Output the (X, Y) coordinate of the center of the cell containing the given text.  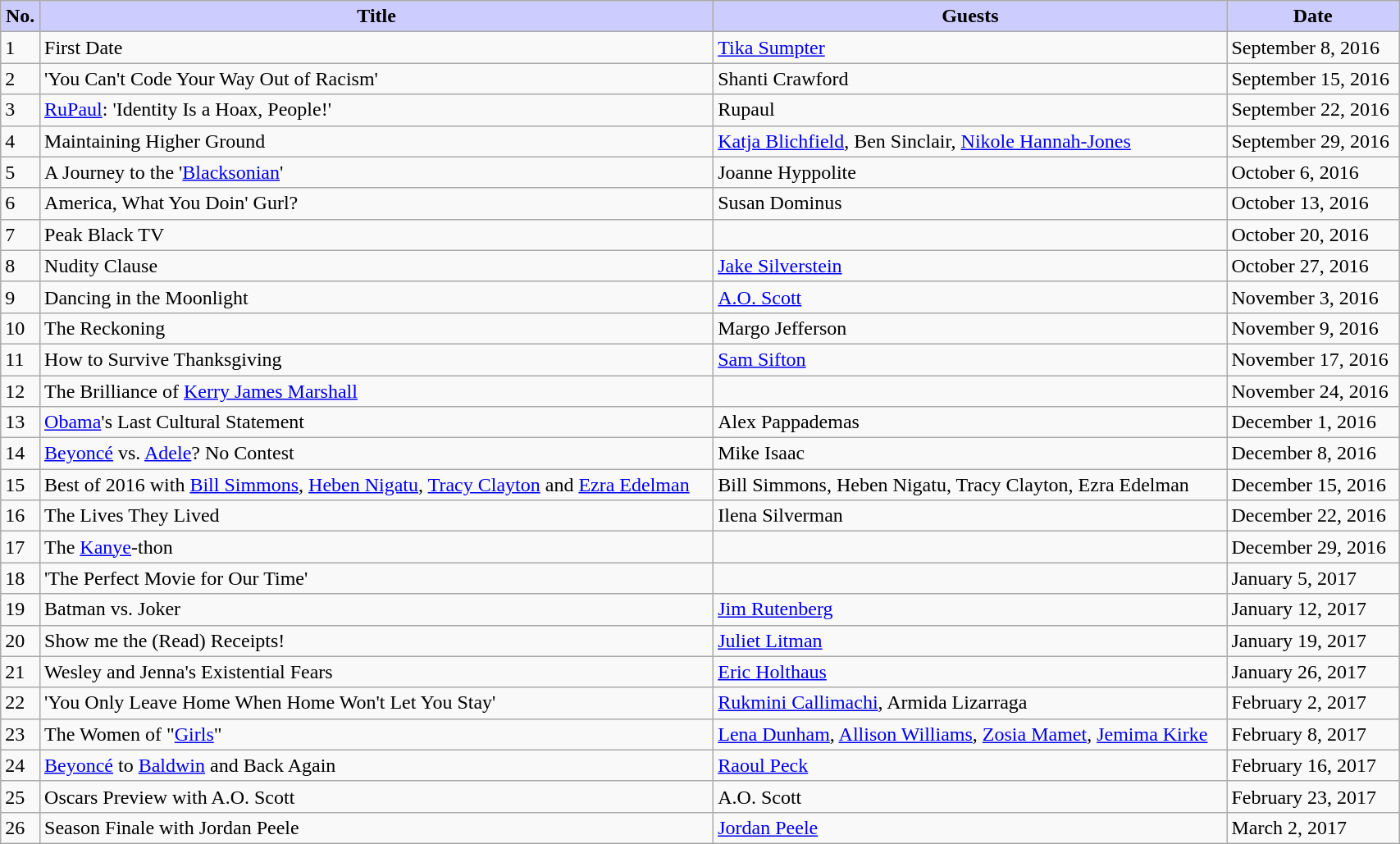
October 27, 2016 (1313, 266)
12 (21, 391)
Raoul Peck (970, 765)
How to Survive Thanksgiving (377, 359)
Rukmini Callimachi, Armida Lizarraga (970, 703)
January 19, 2017 (1313, 641)
Ilena Silverman (970, 516)
January 26, 2017 (1313, 672)
Season Finale with Jordan Peele (377, 828)
January 5, 2017 (1313, 578)
October 13, 2016 (1313, 203)
5 (21, 172)
18 (21, 578)
November 3, 2016 (1313, 297)
Beyoncé to Baldwin and Back Again (377, 765)
The Kanye-thon (377, 547)
Mike Isaac (970, 454)
20 (21, 641)
September 22, 2016 (1313, 110)
November 9, 2016 (1313, 328)
Guests (970, 16)
January 12, 2017 (1313, 609)
RuPaul: 'Identity Is a Hoax, People!' (377, 110)
Nudity Clause (377, 266)
November 24, 2016 (1313, 391)
3 (21, 110)
Bill Simmons, Heben Nigatu, Tracy Clayton, Ezra Edelman (970, 485)
December 22, 2016 (1313, 516)
September 8, 2016 (1313, 48)
Beyoncé vs. Adele? No Contest (377, 454)
The Lives They Lived (377, 516)
9 (21, 297)
America, What You Doin' Gurl? (377, 203)
19 (21, 609)
'You Only Leave Home When Home Won't Let You Stay' (377, 703)
2 (21, 79)
Margo Jefferson (970, 328)
October 6, 2016 (1313, 172)
'You Can't Code Your Way Out of Racism' (377, 79)
Show me the (Read) Receipts! (377, 641)
Obama's Last Cultural Statement (377, 422)
1 (21, 48)
8 (21, 266)
The Women of "Girls" (377, 734)
Alex Pappademas (970, 422)
Oscars Preview with A.O. Scott (377, 796)
December 15, 2016 (1313, 485)
March 2, 2017 (1313, 828)
February 2, 2017 (1313, 703)
September 15, 2016 (1313, 79)
14 (21, 454)
25 (21, 796)
December 29, 2016 (1313, 547)
Susan Dominus (970, 203)
December 8, 2016 (1313, 454)
First Date (377, 48)
Eric Holthaus (970, 672)
Lena Dunham, Allison Williams, Zosia Mamet, Jemima Kirke (970, 734)
Tika Sumpter (970, 48)
24 (21, 765)
11 (21, 359)
16 (21, 516)
17 (21, 547)
26 (21, 828)
November 17, 2016 (1313, 359)
The Reckoning (377, 328)
Jake Silverstein (970, 266)
7 (21, 235)
4 (21, 141)
Batman vs. Joker (377, 609)
Jordan Peele (970, 828)
December 1, 2016 (1313, 422)
February 23, 2017 (1313, 796)
6 (21, 203)
Shanti Crawford (970, 79)
A Journey to the 'Blacksonian' (377, 172)
Wesley and Jenna's Existential Fears (377, 672)
13 (21, 422)
22 (21, 703)
10 (21, 328)
February 16, 2017 (1313, 765)
Maintaining Higher Ground (377, 141)
Title (377, 16)
The Brilliance of Kerry James Marshall (377, 391)
Best of 2016 with Bill Simmons, Heben Nigatu, Tracy Clayton and Ezra Edelman (377, 485)
15 (21, 485)
Sam Sifton (970, 359)
'The Perfect Movie for Our Time' (377, 578)
21 (21, 672)
February 8, 2017 (1313, 734)
Date (1313, 16)
September 29, 2016 (1313, 141)
No. (21, 16)
23 (21, 734)
Rupaul (970, 110)
October 20, 2016 (1313, 235)
Peak Black TV (377, 235)
Jim Rutenberg (970, 609)
Katja Blichfield, Ben Sinclair, Nikole Hannah-Jones (970, 141)
Dancing in the Moonlight (377, 297)
Joanne Hyppolite (970, 172)
Juliet Litman (970, 641)
